Locate the cell with the specified text and output its (x, y) center coordinate. 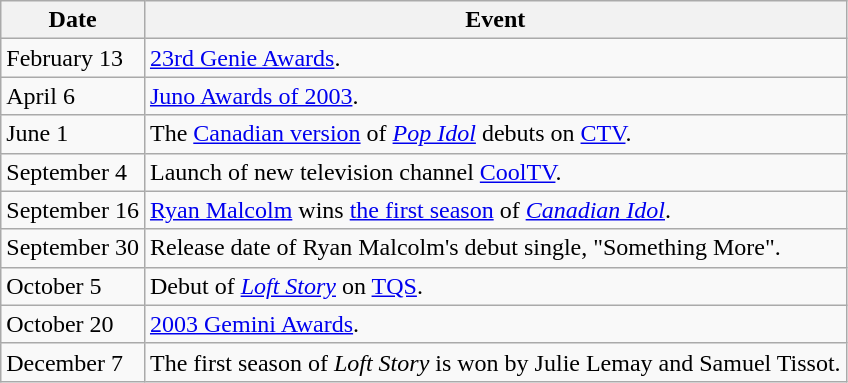
October 5 (73, 286)
Juno Awards of 2003. (495, 96)
Event (495, 20)
The Canadian version of Pop Idol debuts on CTV. (495, 134)
June 1 (73, 134)
Ryan Malcolm wins the first season of Canadian Idol. (495, 210)
April 6 (73, 96)
October 20 (73, 324)
Debut of Loft Story on TQS. (495, 286)
2003 Gemini Awards. (495, 324)
Release date of Ryan Malcolm's debut single, "Something More". (495, 248)
The first season of Loft Story is won by Julie Lemay and Samuel Tissot. (495, 362)
Date (73, 20)
September 16 (73, 210)
23rd Genie Awards. (495, 58)
September 30 (73, 248)
Launch of new television channel CoolTV. (495, 172)
September 4 (73, 172)
February 13 (73, 58)
December 7 (73, 362)
